Extract the [x, y] coordinate from the center of the cell holding the provided text.  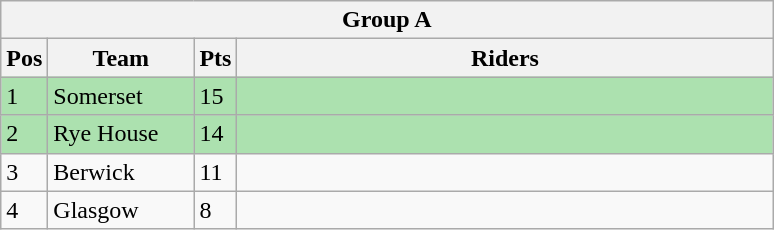
Pts [216, 58]
Pos [24, 58]
2 [24, 134]
Team [121, 58]
1 [24, 96]
11 [216, 172]
Rye House [121, 134]
Riders [505, 58]
Glasgow [121, 210]
4 [24, 210]
Group A [387, 20]
Somerset [121, 96]
14 [216, 134]
3 [24, 172]
8 [216, 210]
15 [216, 96]
Berwick [121, 172]
